Pinpoint the cell where the given text exists, returning its [x, y] midpoint coordinate. 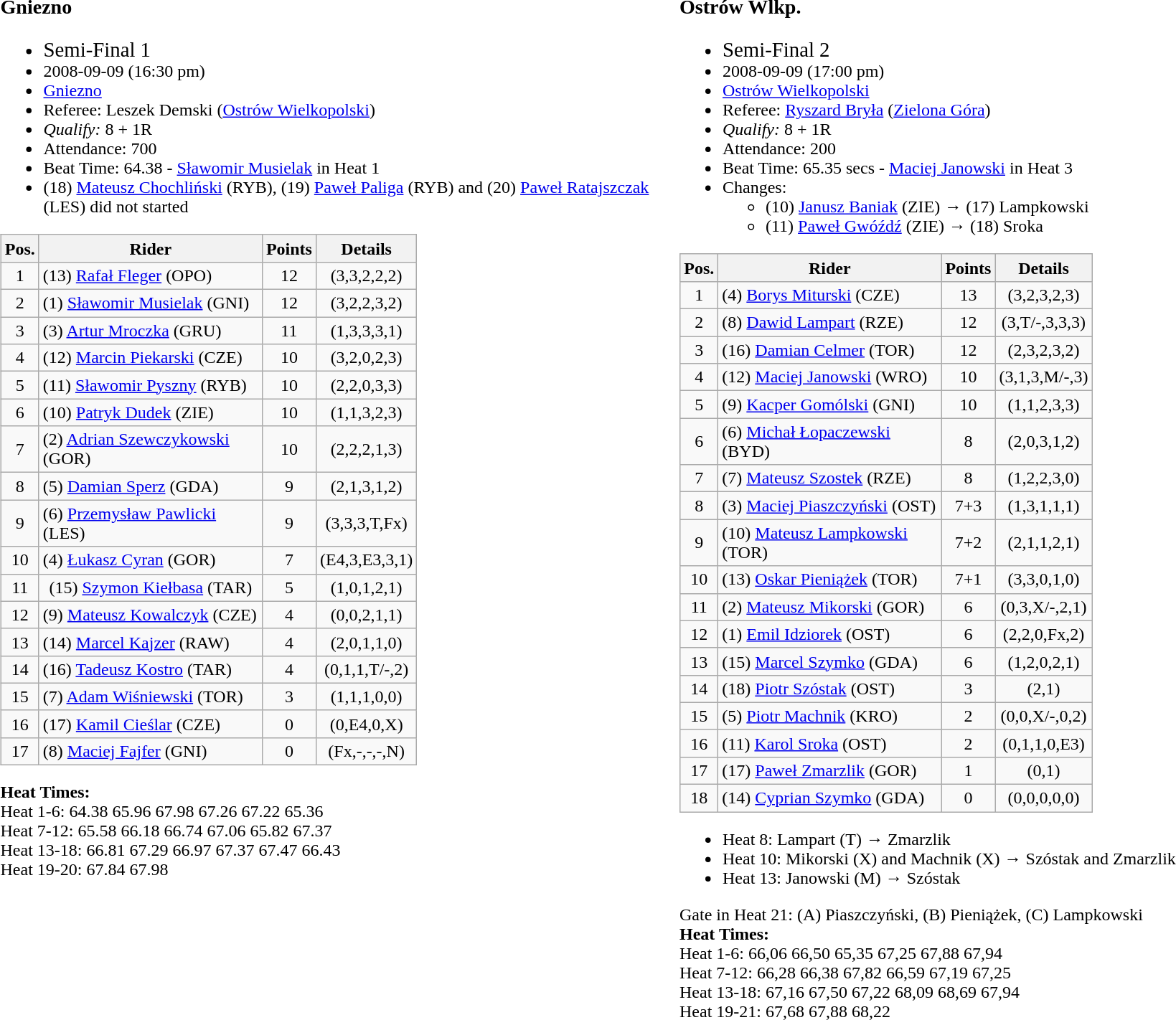
(2,2,2,1,3) [366, 449]
(6) Michał Łopaczewski (BYD) [829, 442]
(2,1,1,2,1) [1043, 542]
(1,1,1,0,0) [366, 696]
(17) Kamil Cieślar (CZE) [151, 724]
(13) Oskar Pieniążek (TOR) [829, 580]
(3,1,3,M/-,3) [1043, 377]
(0,0,X/-,0,2) [1043, 716]
(3,3,3,T,Fx) [366, 524]
(0,3,X/-,2,1) [1043, 607]
(2,0,1,1,0) [366, 642]
7+1 [969, 580]
(16) Damian Celmer (TOR) [829, 350]
(10) Patryk Dudek (ZIE) [151, 412]
(1,3,1,1,1) [1043, 506]
(3,3,2,2,2) [366, 275]
(8) Dawid Lampart (RZE) [829, 323]
(Fx,-,-,-,N) [366, 751]
(14) Marcel Kajzer (RAW) [151, 642]
(12) Maciej Janowski (WRO) [829, 377]
(1,3,3,3,1) [366, 331]
(0,0,0,0,0) [1043, 798]
(2,1,3,1,2) [366, 486]
(1,1,3,2,3) [366, 412]
(13) Rafał Fleger (OPO) [151, 275]
(1,1,2,3,3) [1043, 405]
(8) Maciej Fajfer (GNI) [151, 751]
(3,2,3,2,3) [1043, 295]
(0,1,1,0,E3) [1043, 743]
(11) Sławomir Pyszny (RYB) [151, 385]
(16) Tadeusz Kostro (TAR) [151, 669]
(4) Borys Miturski (CZE) [829, 295]
7+2 [969, 542]
(3,T/-,3,3,3) [1043, 323]
(15) Szymon Kiełbasa (TAR) [151, 587]
(3,2,2,3,2) [366, 303]
(2,0,3,1,2) [1043, 442]
(2) Adrian Szewczykowski (GOR) [151, 449]
(2,2,0,3,3) [366, 385]
7+3 [969, 506]
(1,2,2,3,0) [1043, 478]
(5) Piotr Machnik (KRO) [829, 716]
(10) Mateusz Lampkowski (TOR) [829, 542]
(5) Damian Sperz (GDA) [151, 486]
(18) Piotr Szóstak (OST) [829, 689]
(0,1,1,T/-,2) [366, 669]
(9) Mateusz Kowalczyk (CZE) [151, 615]
(12) Marcin Piekarski (CZE) [151, 358]
(7) Adam Wiśniewski (TOR) [151, 696]
18 [699, 798]
(2) Mateusz Mikorski (GOR) [829, 607]
(14) Cyprian Szymko (GDA) [829, 798]
(6) Przemysław Pawlicki (LES) [151, 524]
(15) Marcel Szymko (GDA) [829, 661]
(2,3,2,3,2) [1043, 350]
(1,2,0,2,1) [1043, 661]
(1,0,1,2,1) [366, 587]
(2,1) [1043, 689]
(3,3,0,1,0) [1043, 580]
(1) Sławomir Musielak (GNI) [151, 303]
(4) Łukasz Cyran (GOR) [151, 560]
(0,1) [1043, 770]
(0,0,2,1,1) [366, 615]
(3,2,0,2,3) [366, 358]
(7) Mateusz Szostek (RZE) [829, 478]
(1) Emil Idziorek (OST) [829, 634]
(17) Paweł Zmarzlik (GOR) [829, 770]
(E4,3,E3,3,1) [366, 560]
(3) Maciej Piaszczyński (OST) [829, 506]
(0,E4,0,X) [366, 724]
(11) Karol Sroka (OST) [829, 743]
(2,2,0,Fx,2) [1043, 634]
(3) Artur Mroczka (GRU) [151, 331]
(9) Kacper Gomólski (GNI) [829, 405]
